For the text-containing cell, return its midpoint in [X, Y] coordinate format. 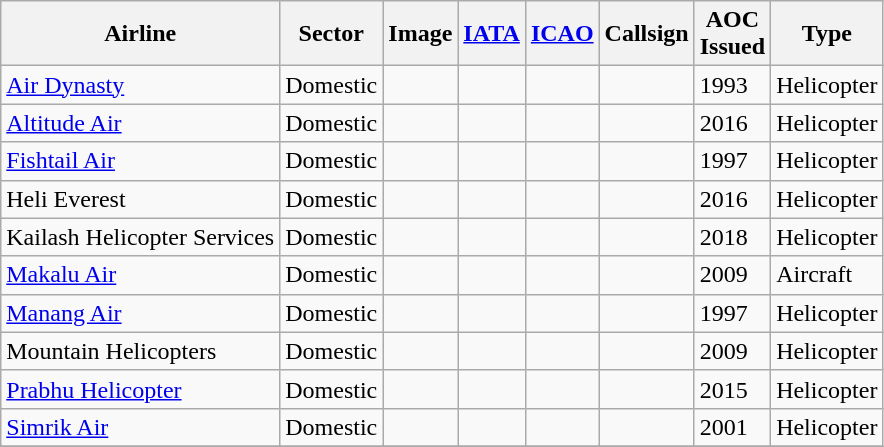
Aircraft [827, 275]
Air Dynasty [140, 85]
Airline [140, 34]
Sector [332, 34]
Callsign [646, 34]
Prabhu Helicopter [140, 389]
Kailash Helicopter Services [140, 237]
Altitude Air [140, 123]
Simrik Air [140, 427]
Heli Everest [140, 199]
IATA [492, 34]
1993 [732, 85]
Makalu Air [140, 275]
Fishtail Air [140, 161]
Type [827, 34]
2001 [732, 427]
Image [420, 34]
ICAO [562, 34]
Manang Air [140, 313]
2018 [732, 237]
AOCIssued [732, 34]
Mountain Helicopters [140, 351]
2015 [732, 389]
